Identify which cell holds the provided text, then report its (X, Y) central coordinate. 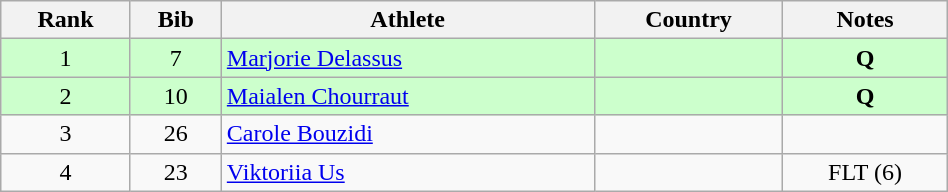
26 (176, 134)
Maialen Chourraut (408, 96)
Rank (66, 20)
Marjorie Delassus (408, 58)
Notes (865, 20)
4 (66, 172)
7 (176, 58)
Country (688, 20)
3 (66, 134)
FLT (6) (865, 172)
Viktoriia Us (408, 172)
23 (176, 172)
10 (176, 96)
2 (66, 96)
Bib (176, 20)
1 (66, 58)
Athlete (408, 20)
Carole Bouzidi (408, 134)
